From the cell containing the given text, extract its center point as (x, y) coordinate. 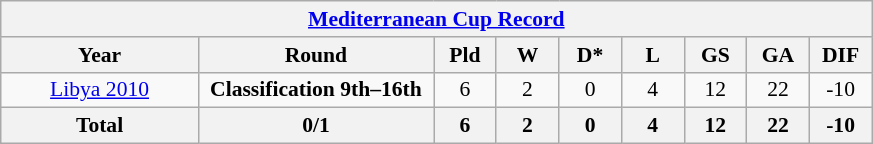
GA (778, 55)
Total (100, 126)
D* (590, 55)
Pld (466, 55)
W (528, 55)
Libya 2010 (100, 90)
Round (316, 55)
GS (716, 55)
0/1 (316, 126)
Year (100, 55)
L (652, 55)
Mediterranean Cup Record (436, 19)
Classification 9th–16th (316, 90)
DIF (840, 55)
